Return [x, y] of the center of cell containing provided text 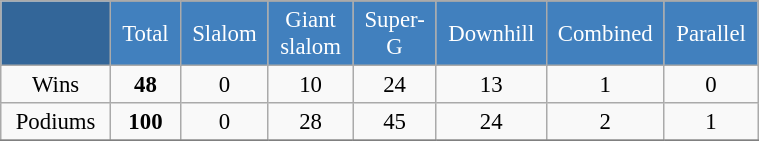
2 [605, 122]
45 [395, 122]
28 [310, 122]
Super-G [395, 34]
Total [145, 34]
Giant slalom [310, 34]
Combined [605, 34]
10 [310, 85]
Parallel [710, 34]
100 [145, 122]
48 [145, 85]
Wins [56, 85]
13 [491, 85]
Podiums [56, 122]
Downhill [491, 34]
Slalom [224, 34]
